Find where the given text appears and provide that cell's center as [X, Y] coordinate. 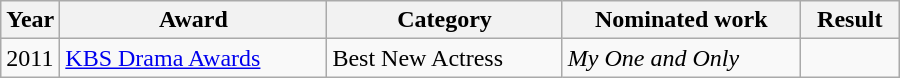
Award [194, 20]
Nominated work [681, 20]
Year [30, 20]
KBS Drama Awards [194, 58]
My One and Only [681, 58]
Best New Actress [444, 58]
2011 [30, 58]
Category [444, 20]
Result [850, 20]
